Provide the (x, y) coordinate of the cell's center where the given text is located.  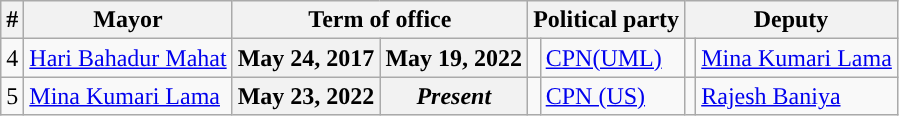
May 19, 2022 (454, 58)
Deputy (792, 20)
# (12, 20)
CPN(UML) (612, 58)
May 23, 2022 (306, 96)
May 24, 2017 (306, 58)
Present (454, 96)
CPN (US) (612, 96)
5 (12, 96)
4 (12, 58)
Political party (606, 20)
Hari Bahadur Mahat (128, 58)
Term of office (380, 20)
Rajesh Baniya (797, 96)
Mayor (128, 20)
